From the cell containing the given text, extract its center point as (X, Y) coordinate. 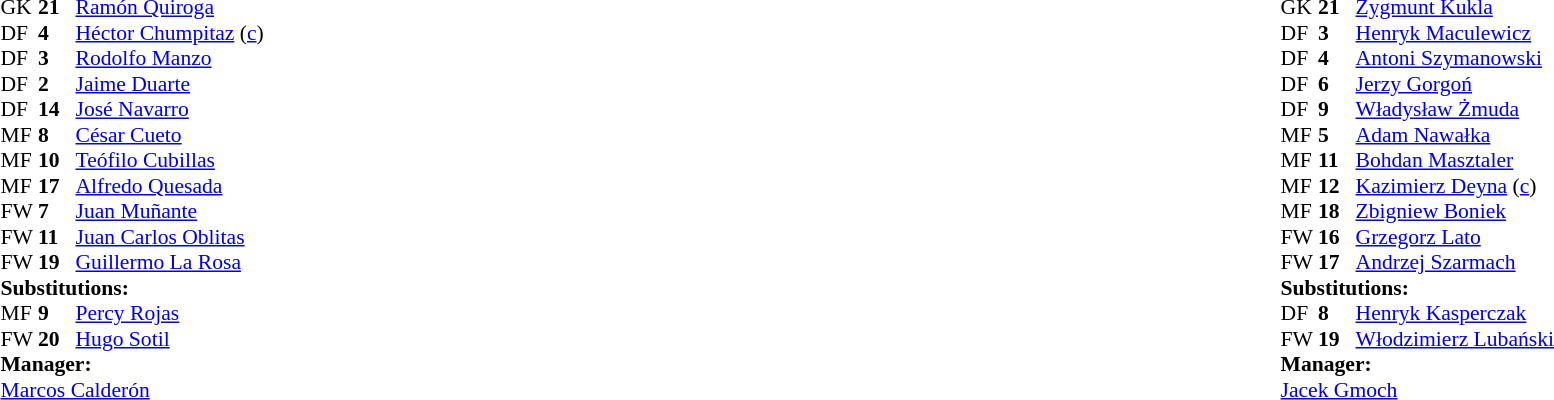
César Cueto (170, 135)
12 (1337, 186)
Adam Nawałka (1455, 135)
Juan Muñante (170, 211)
2 (57, 84)
José Navarro (170, 109)
Zbigniew Boniek (1455, 211)
10 (57, 161)
18 (1337, 211)
Władysław Żmuda (1455, 109)
Jaime Duarte (170, 84)
5 (1337, 135)
Antoni Szymanowski (1455, 59)
6 (1337, 84)
Teófilo Cubillas (170, 161)
Włodzimierz Lubański (1455, 339)
Kazimierz Deyna (c) (1455, 186)
Héctor Chumpitaz (c) (170, 33)
16 (1337, 237)
Andrzej Szarmach (1455, 263)
14 (57, 109)
Alfredo Quesada (170, 186)
Percy Rojas (170, 313)
Rodolfo Manzo (170, 59)
Jerzy Gorgoń (1455, 84)
Juan Carlos Oblitas (170, 237)
Grzegorz Lato (1455, 237)
20 (57, 339)
7 (57, 211)
Henryk Kasperczak (1455, 313)
Henryk Maculewicz (1455, 33)
Guillermo La Rosa (170, 263)
Hugo Sotil (170, 339)
Bohdan Masztaler (1455, 161)
